Pinpoint the cell where the given text exists, returning its (X, Y) midpoint coordinate. 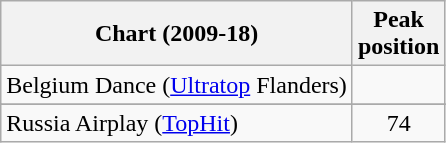
Peakposition (398, 34)
Russia Airplay (TopHit) (177, 123)
74 (398, 123)
Chart (2009-18) (177, 34)
Belgium Dance (Ultratop Flanders) (177, 85)
